Locate the cell with the specified text and output its (x, y) center coordinate. 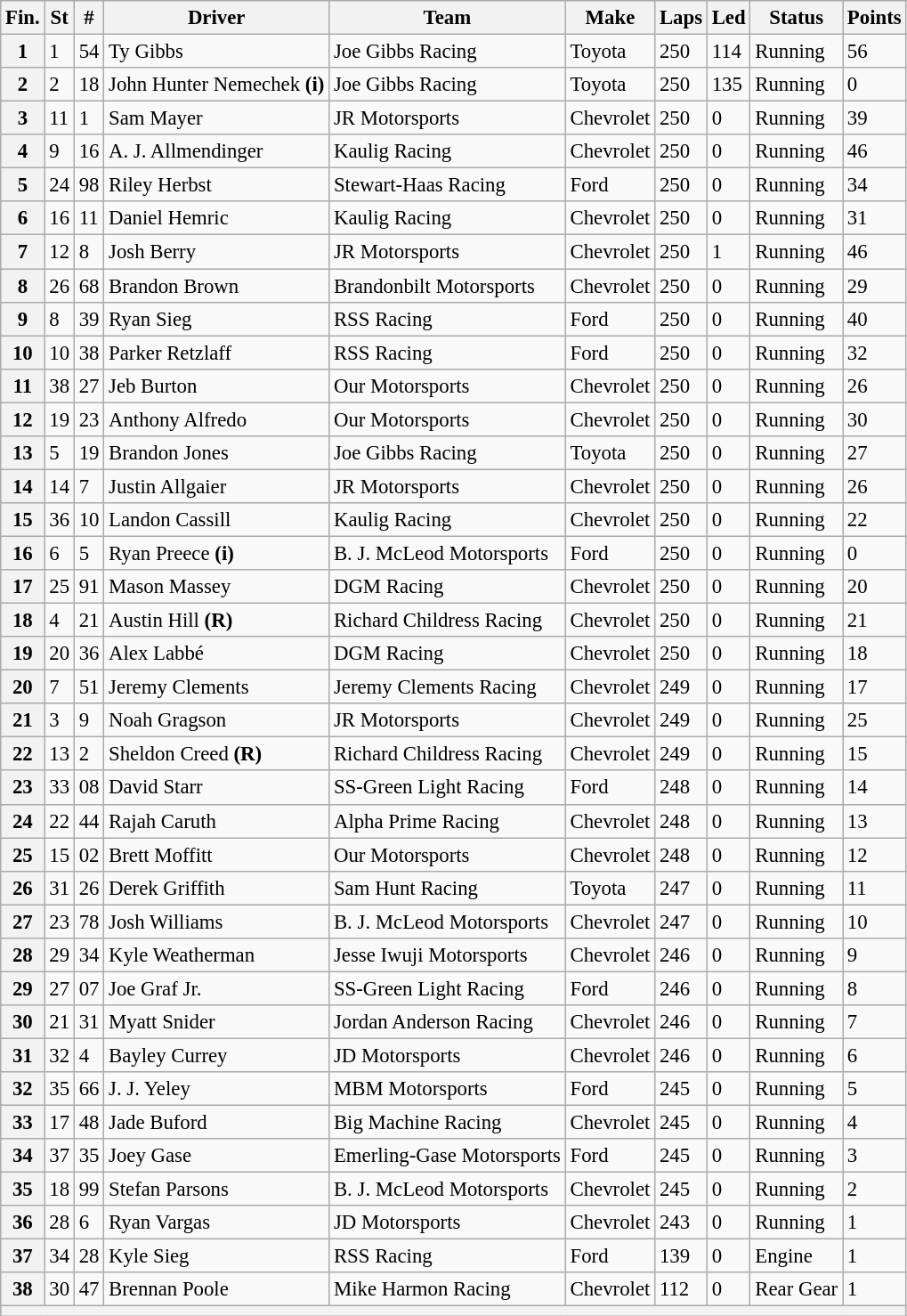
Mason Massey (217, 587)
Riley Herbst (217, 185)
Derek Griffith (217, 888)
Landon Cassill (217, 520)
Ryan Preece (i) (217, 553)
Austin Hill (R) (217, 621)
99 (89, 1190)
139 (682, 1256)
Sam Hunt Racing (448, 888)
Josh Williams (217, 922)
Joe Graf Jr. (217, 988)
Brennan Poole (217, 1290)
St (59, 18)
54 (89, 52)
Brandon Jones (217, 453)
Sam Mayer (217, 118)
John Hunter Nemechek (i) (217, 85)
56 (874, 52)
98 (89, 185)
243 (682, 1223)
78 (89, 922)
51 (89, 687)
Alex Labbé (217, 654)
Team (448, 18)
66 (89, 1089)
Stewart-Haas Racing (448, 185)
07 (89, 988)
Make (610, 18)
J. J. Yeley (217, 1089)
135 (728, 85)
Jade Buford (217, 1123)
Ty Gibbs (217, 52)
Engine (797, 1256)
Bayley Currey (217, 1055)
Emerling-Gase Motorsports (448, 1156)
Mike Harmon Racing (448, 1290)
08 (89, 788)
Big Machine Racing (448, 1123)
Fin. (23, 18)
Brandon Brown (217, 286)
112 (682, 1290)
40 (874, 319)
Josh Berry (217, 252)
Brett Moffitt (217, 855)
Status (797, 18)
91 (89, 587)
Jordan Anderson Racing (448, 1022)
A. J. Allmendinger (217, 151)
02 (89, 855)
Driver (217, 18)
Jeb Burton (217, 386)
Parker Retzlaff (217, 353)
Rear Gear (797, 1290)
Jeremy Clements Racing (448, 687)
Myatt Snider (217, 1022)
Joey Gase (217, 1156)
Stefan Parsons (217, 1190)
Ryan Sieg (217, 319)
44 (89, 821)
Jeremy Clements (217, 687)
Kyle Weatherman (217, 955)
Sheldon Creed (R) (217, 754)
Justin Allgaier (217, 486)
David Starr (217, 788)
Noah Gragson (217, 720)
Jesse Iwuji Motorsports (448, 955)
Daniel Hemric (217, 218)
Alpha Prime Racing (448, 821)
68 (89, 286)
Laps (682, 18)
# (89, 18)
Rajah Caruth (217, 821)
Ryan Vargas (217, 1223)
Points (874, 18)
114 (728, 52)
Brandonbilt Motorsports (448, 286)
Led (728, 18)
Anthony Alfredo (217, 419)
Kyle Sieg (217, 1256)
MBM Motorsports (448, 1089)
48 (89, 1123)
47 (89, 1290)
